Locate the cell with the specified text and output its (x, y) center coordinate. 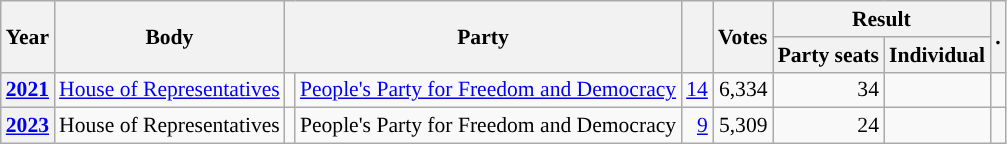
34 (828, 90)
14 (697, 90)
24 (828, 126)
Body (170, 36)
5,309 (743, 126)
Party (483, 36)
Year (28, 36)
Party seats (828, 55)
2023 (28, 126)
2021 (28, 90)
Individual (937, 55)
6,334 (743, 90)
9 (697, 126)
Votes (743, 36)
Result (882, 19)
. (998, 36)
